Extract the (X, Y) coordinate from the center of the cell holding the provided text.  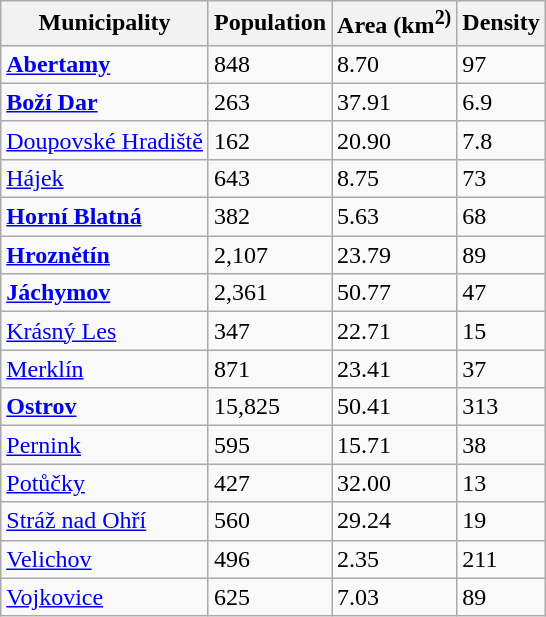
23.41 (394, 369)
496 (270, 559)
7.03 (394, 597)
Boží Dar (105, 102)
50.77 (394, 293)
Horní Blatná (105, 217)
560 (270, 521)
50.41 (394, 407)
211 (501, 559)
29.24 (394, 521)
47 (501, 293)
37 (501, 369)
Hroznětín (105, 255)
263 (270, 102)
Doupovské Hradiště (105, 140)
8.70 (394, 64)
22.71 (394, 331)
595 (270, 445)
2,361 (270, 293)
Jáchymov (105, 293)
15,825 (270, 407)
20.90 (394, 140)
Stráž nad Ohří (105, 521)
848 (270, 64)
Density (501, 24)
2.35 (394, 559)
Ostrov (105, 407)
Area (km2) (394, 24)
5.63 (394, 217)
6.9 (501, 102)
23.79 (394, 255)
38 (501, 445)
Pernink (105, 445)
32.00 (394, 483)
13 (501, 483)
19 (501, 521)
643 (270, 178)
15.71 (394, 445)
Municipality (105, 24)
37.91 (394, 102)
7.8 (501, 140)
97 (501, 64)
8.75 (394, 178)
73 (501, 178)
Vojkovice (105, 597)
15 (501, 331)
Hájek (105, 178)
162 (270, 140)
Abertamy (105, 64)
427 (270, 483)
Krásný Les (105, 331)
68 (501, 217)
Population (270, 24)
Potůčky (105, 483)
625 (270, 597)
382 (270, 217)
2,107 (270, 255)
347 (270, 331)
Merklín (105, 369)
313 (501, 407)
Velichov (105, 559)
871 (270, 369)
